Extract the (X, Y) coordinate from the center of the cell holding the provided text.  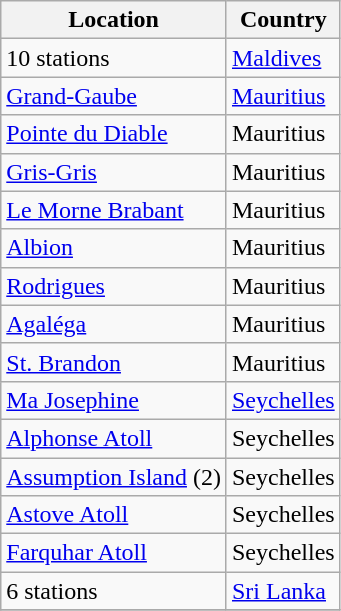
Albion (114, 248)
Farquhar Atoll (114, 553)
Rodrigues (114, 286)
Sri Lanka (283, 591)
Le Morne Brabant (114, 210)
10 stations (114, 58)
Country (283, 20)
St. Brandon (114, 362)
Grand-Gaube (114, 96)
6 stations (114, 591)
Pointe du Diable (114, 134)
Gris-Gris (114, 172)
Assumption Island (2) (114, 477)
Location (114, 20)
Ma Josephine (114, 400)
Astove Atoll (114, 515)
Alphonse Atoll (114, 438)
Maldives (283, 58)
Agaléga (114, 324)
